Search for the cell housing the specified text and yield its [X, Y] center coordinate. 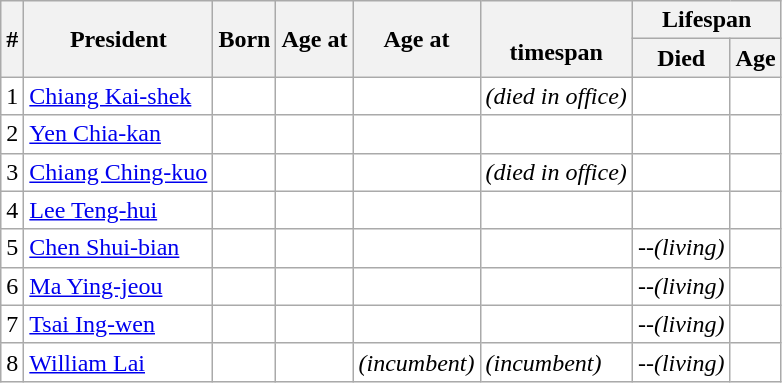
8 [12, 362]
Chiang Ching-kuo [118, 172]
3 [12, 172]
President [118, 39]
7 [12, 324]
Yen Chia-kan [118, 134]
William Lai [118, 362]
Chiang Kai-shek [118, 96]
2 [12, 134]
timespan [556, 39]
5 [12, 248]
Lee Teng-hui [118, 210]
Born [244, 39]
Chen Shui-bian [118, 248]
1 [12, 96]
Died [681, 58]
4 [12, 210]
Tsai Ing-wen [118, 324]
6 [12, 286]
Lifespan [706, 20]
# [12, 39]
Age [756, 58]
Ma Ying-jeou [118, 286]
